Locate the cell with the specified text and output its (X, Y) center coordinate. 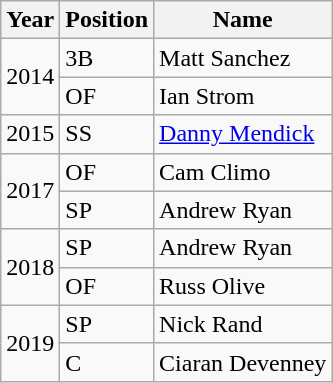
Cam Climo (243, 172)
Year (30, 20)
Position (107, 20)
2015 (30, 134)
2019 (30, 343)
Ciaran Devenney (243, 362)
Russ Olive (243, 286)
2014 (30, 77)
Nick Rand (243, 324)
C (107, 362)
2018 (30, 267)
3B (107, 58)
Ian Strom (243, 96)
2017 (30, 191)
Danny Mendick (243, 134)
SS (107, 134)
Matt Sanchez (243, 58)
Name (243, 20)
